For the text-containing cell, return its midpoint in [X, Y] coordinate format. 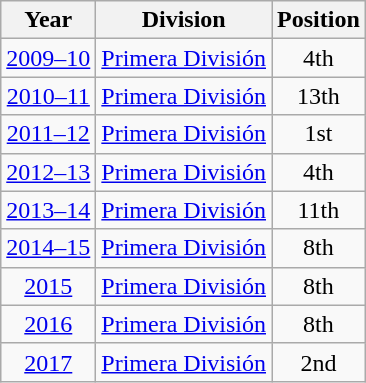
1st [319, 134]
2015 [48, 286]
2014–15 [48, 248]
2010–11 [48, 96]
11th [319, 210]
2011–12 [48, 134]
2016 [48, 324]
2nd [319, 362]
Year [48, 20]
2013–14 [48, 210]
2009–10 [48, 58]
2017 [48, 362]
13th [319, 96]
Division [184, 20]
Position [319, 20]
2012–13 [48, 172]
